Locate the cell with the specified text and output its [x, y] center coordinate. 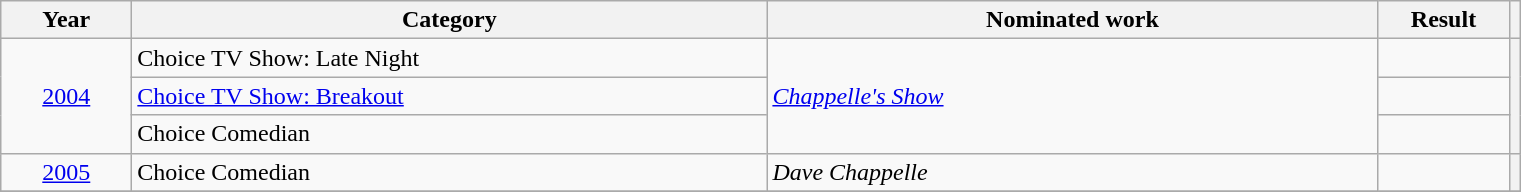
Result [1444, 20]
Year [66, 20]
Chappelle's Show [1072, 96]
Nominated work [1072, 20]
2004 [66, 96]
Choice TV Show: Late Night [450, 58]
Choice TV Show: Breakout [450, 96]
2005 [66, 172]
Category [450, 20]
Dave Chappelle [1072, 172]
